Detect which cell encompasses the target text, then output its [X, Y] center coordinate. 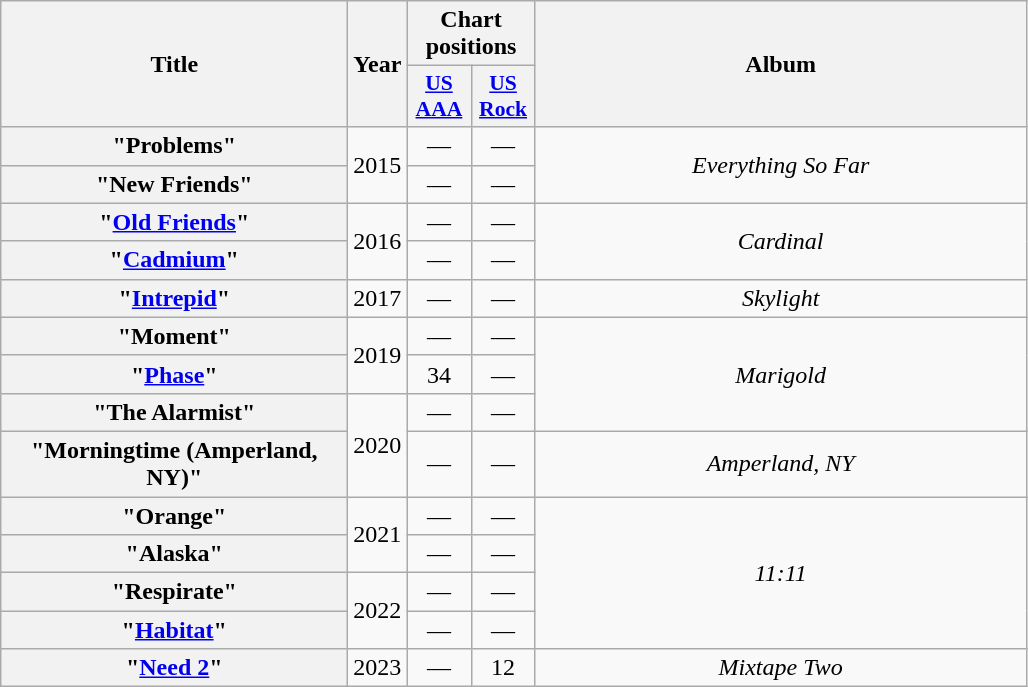
"Moment" [174, 336]
Everything So Far [780, 165]
"Intrepid" [174, 298]
Chart positions [471, 34]
Album [780, 64]
"Orange" [174, 515]
Marigold [780, 374]
2016 [378, 241]
Title [174, 64]
2021 [378, 534]
"Old Friends" [174, 222]
2022 [378, 611]
"Problems" [174, 146]
USAAA [439, 96]
USRock [503, 96]
34 [439, 374]
"New Friends" [174, 184]
Cardinal [780, 241]
"Need 2" [174, 668]
2015 [378, 165]
Amperland, NY [780, 464]
"Alaska" [174, 554]
2020 [378, 444]
2023 [378, 668]
2017 [378, 298]
12 [503, 668]
11:11 [780, 572]
"Phase" [174, 374]
2019 [378, 355]
Year [378, 64]
"Cadmium" [174, 260]
"Habitat" [174, 630]
"The Alarmist" [174, 412]
Skylight [780, 298]
Mixtape Two [780, 668]
"Respirate" [174, 592]
"Morningtime (Amperland, NY)" [174, 464]
